Detect which cell encompasses the target text, then output its [x, y] center coordinate. 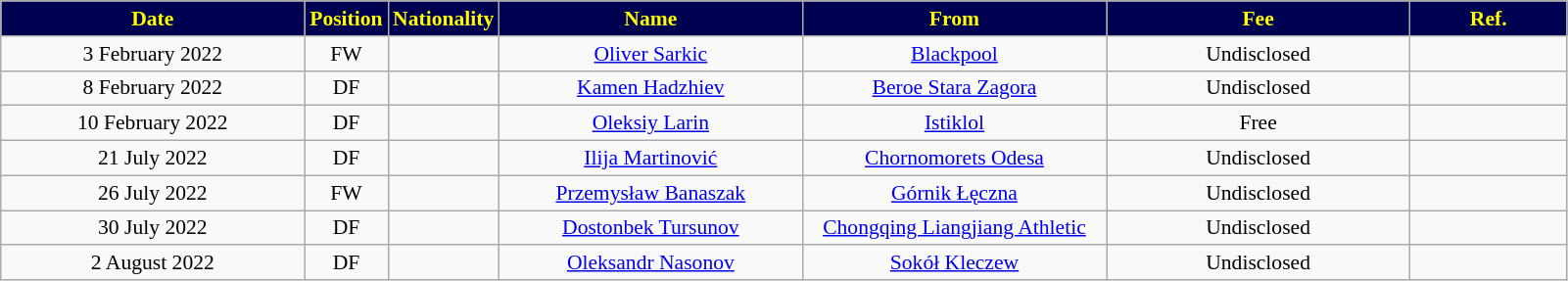
Oleksandr Nasonov [650, 263]
Blackpool [954, 54]
Istiklol [954, 123]
26 July 2022 [153, 193]
Oliver Sarkic [650, 54]
2 August 2022 [153, 263]
Ilija Martinović [650, 159]
Beroe Stara Zagora [954, 88]
Ref. [1489, 19]
Kamen Hadzhiev [650, 88]
Nationality [443, 19]
Górnik Łęczna [954, 193]
3 February 2022 [153, 54]
Chongqing Liangjiang Athletic [954, 228]
21 July 2022 [153, 159]
Chornomorets Odesa [954, 159]
Oleksiy Larin [650, 123]
Dostonbek Tursunov [650, 228]
30 July 2022 [153, 228]
Fee [1259, 19]
8 February 2022 [153, 88]
Name [650, 19]
Date [153, 19]
Free [1259, 123]
Position [347, 19]
10 February 2022 [153, 123]
From [954, 19]
Przemysław Banaszak [650, 193]
Sokół Kleczew [954, 263]
